Detect which cell encompasses the target text, then output its [x, y] center coordinate. 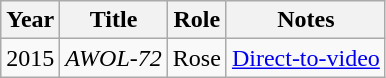
Direct-to-video [306, 58]
Role [196, 20]
AWOL-72 [114, 58]
Year [30, 20]
Title [114, 20]
Notes [306, 20]
Rose [196, 58]
2015 [30, 58]
